Return the [x, y] coordinate for the center point of the cell that contains the specified text.  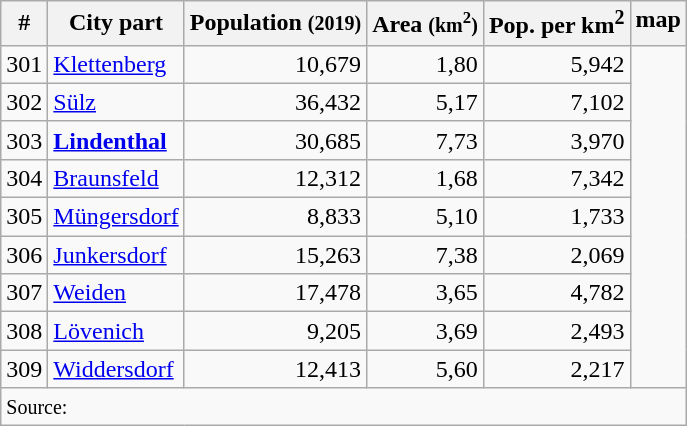
Widdersdorf [116, 369]
Area (km2) [426, 24]
Müngersdorf [116, 217]
5,942 [556, 64]
5,17 [426, 102]
7,342 [556, 178]
7,102 [556, 102]
10,679 [275, 64]
309 [24, 369]
1,733 [556, 217]
306 [24, 255]
305 [24, 217]
7,73 [426, 140]
Klettenberg [116, 64]
Braunsfeld [116, 178]
5,60 [426, 369]
8,833 [275, 217]
30,685 [275, 140]
2,069 [556, 255]
3,970 [556, 140]
302 [24, 102]
Population (2019) [275, 24]
304 [24, 178]
1,80 [426, 64]
12,312 [275, 178]
36,432 [275, 102]
Junkersdorf [116, 255]
3,69 [426, 331]
# [24, 24]
Weiden [116, 293]
17,478 [275, 293]
301 [24, 64]
Pop. per km2 [556, 24]
4,782 [556, 293]
3,65 [426, 293]
2,217 [556, 369]
303 [24, 140]
12,413 [275, 369]
9,205 [275, 331]
map [658, 24]
Lövenich [116, 331]
Lindenthal [116, 140]
1,68 [426, 178]
Sülz [116, 102]
5,10 [426, 217]
307 [24, 293]
308 [24, 331]
7,38 [426, 255]
15,263 [275, 255]
2,493 [556, 331]
Source: [344, 407]
City part [116, 24]
